Determine the (x, y) coordinate at the center of the cell enclosing the given text.  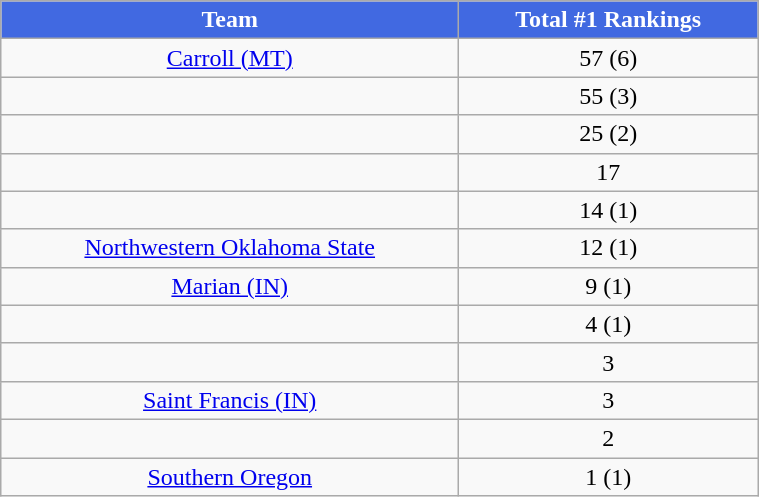
25 (2) (608, 134)
Team (230, 20)
Northwestern Oklahoma State (230, 248)
Total #1 Rankings (608, 20)
Southern Oregon (230, 477)
Marian (IN) (230, 286)
9 (1) (608, 286)
1 (1) (608, 477)
17 (608, 172)
Saint Francis (IN) (230, 400)
Carroll (MT) (230, 58)
2 (608, 438)
57 (6) (608, 58)
12 (1) (608, 248)
4 (1) (608, 324)
14 (1) (608, 210)
55 (3) (608, 96)
